Identify which cell holds the provided text, then report its (x, y) central coordinate. 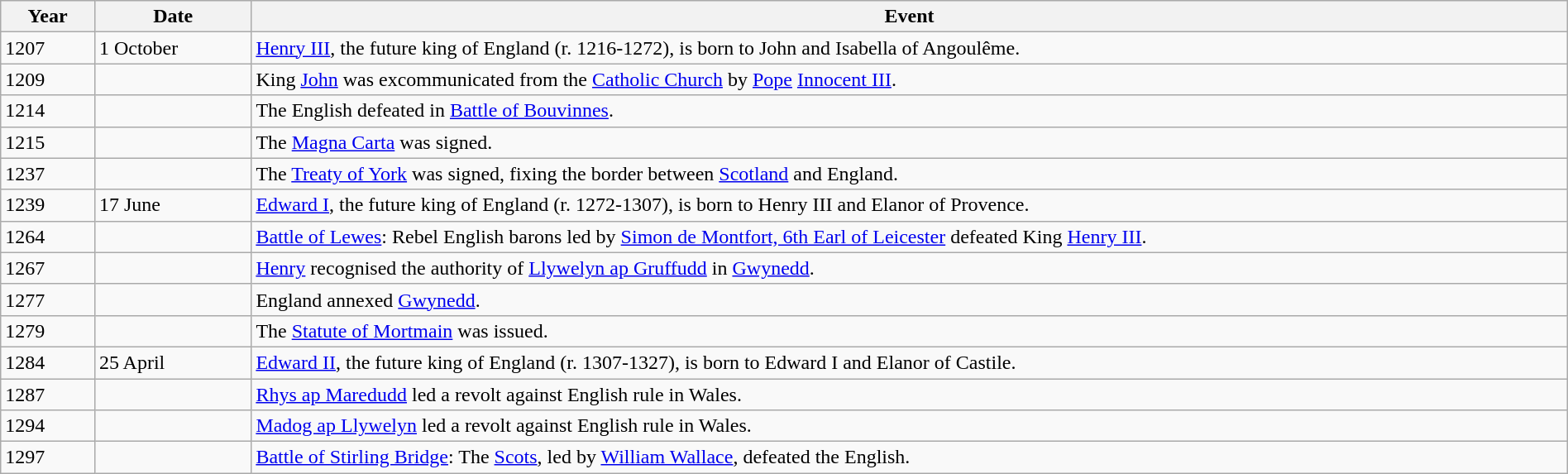
King John was excommunicated from the Catholic Church by Pope Innocent III. (910, 79)
1284 (48, 362)
1277 (48, 299)
The Treaty of York was signed, fixing the border between Scotland and England. (910, 174)
The Statute of Mortmain was issued. (910, 331)
The English defeated in Battle of Bouvinnes. (910, 111)
Year (48, 17)
Edward II, the future king of England (r. 1307-1327), is born to Edward I and Elanor of Castile. (910, 362)
1279 (48, 331)
Battle of Stirling Bridge: The Scots, led by William Wallace, defeated the English. (910, 457)
25 April (172, 362)
1214 (48, 111)
1267 (48, 268)
Madog ap Llywelyn led a revolt against English rule in Wales. (910, 426)
Edward I, the future king of England (r. 1272-1307), is born to Henry III and Elanor of Provence. (910, 205)
1215 (48, 142)
Rhys ap Maredudd led a revolt against English rule in Wales. (910, 395)
1 October (172, 48)
The Magna Carta was signed. (910, 142)
1297 (48, 457)
Henry III, the future king of England (r. 1216-1272), is born to John and Isabella of Angoulême. (910, 48)
England annexed Gwynedd. (910, 299)
1264 (48, 237)
1239 (48, 205)
1209 (48, 79)
1237 (48, 174)
Henry recognised the authority of Llywelyn ap Gruffudd in Gwynedd. (910, 268)
1287 (48, 395)
1294 (48, 426)
17 June (172, 205)
Date (172, 17)
1207 (48, 48)
Event (910, 17)
Battle of Lewes: Rebel English barons led by Simon de Montfort, 6th Earl of Leicester defeated King Henry III. (910, 237)
